Locate the cell with the specified text and output its (x, y) center coordinate. 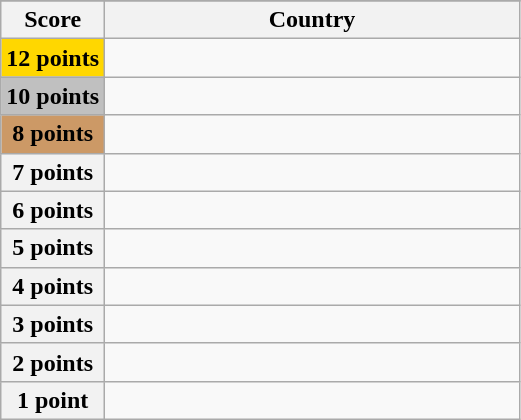
8 points (53, 134)
3 points (53, 324)
7 points (53, 172)
1 point (53, 400)
4 points (53, 286)
2 points (53, 362)
6 points (53, 210)
Country (312, 20)
5 points (53, 248)
12 points (53, 58)
Score (53, 20)
10 points (53, 96)
